Return the (X, Y) coordinate for the center point of the cell that contains the specified text.  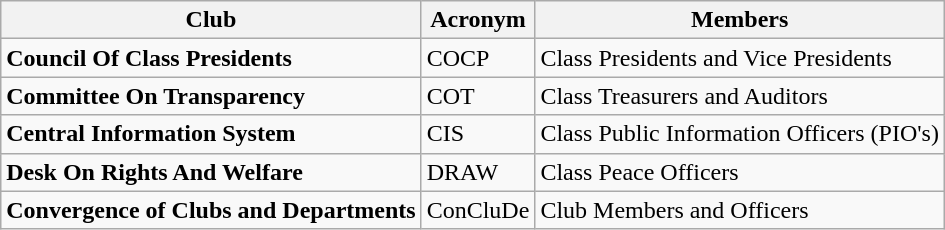
Class Treasurers and Auditors (740, 96)
Central Information System (211, 134)
CIS (478, 134)
Club Members and Officers (740, 210)
COCP (478, 58)
Members (740, 20)
DRAW (478, 172)
Class Public Information Officers (PIO's) (740, 134)
Desk On Rights And Welfare (211, 172)
Convergence of Clubs and Departments (211, 210)
COT (478, 96)
Class Presidents and Vice Presidents (740, 58)
Club (211, 20)
Class Peace Officers (740, 172)
Acronym (478, 20)
Council Of Class Presidents (211, 58)
Committee On Transparency (211, 96)
ConCluDe (478, 210)
